Output the [x, y] coordinate of the center of the cell containing the given text.  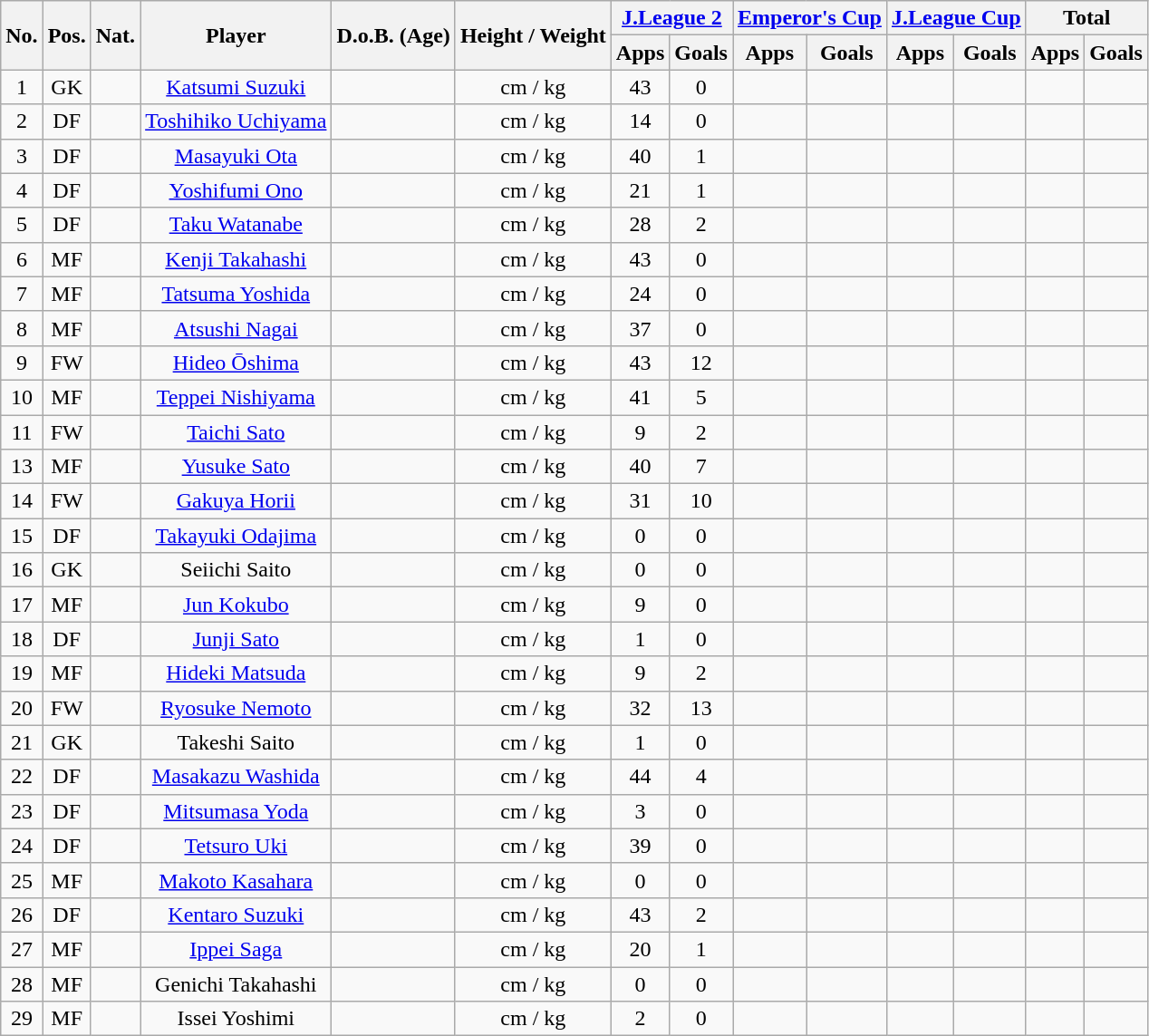
18 [22, 639]
8 [22, 328]
Gakuya Horii [236, 501]
Kentaro Suzuki [236, 915]
Ryosuke Nemoto [236, 708]
Takeshi Saito [236, 742]
Katsumi Suzuki [236, 87]
44 [640, 777]
Taichi Sato [236, 432]
J.League Cup [956, 18]
Yusuke Sato [236, 467]
31 [640, 501]
27 [22, 949]
Hideki Matsuda [236, 673]
Toshihiko Uchiyama [236, 121]
Emperor's Cup [809, 18]
No. [22, 35]
Tetsuro Uki [236, 846]
Genichi Takahashi [236, 983]
Mitsumasa Yoda [236, 811]
26 [22, 915]
37 [640, 328]
Atsushi Nagai [236, 328]
Issei Yoshimi [236, 1019]
29 [22, 1019]
Junji Sato [236, 639]
Pos. [67, 35]
15 [22, 536]
Total [1086, 18]
Takayuki Odajima [236, 536]
Kenji Takahashi [236, 259]
Masakazu Washida [236, 777]
Yoshifumi Ono [236, 190]
Taku Watanabe [236, 225]
Height / Weight [533, 35]
32 [640, 708]
Hideo Ōshima [236, 363]
25 [22, 880]
Player [236, 35]
41 [640, 397]
22 [22, 777]
39 [640, 846]
Jun Kokubo [236, 605]
6 [22, 259]
Teppei Nishiyama [236, 397]
D.o.B. (Age) [393, 35]
Tatsuma Yoshida [236, 294]
17 [22, 605]
11 [22, 432]
Makoto Kasahara [236, 880]
19 [22, 673]
16 [22, 570]
Ippei Saga [236, 949]
23 [22, 811]
12 [701, 363]
Nat. [115, 35]
Seiichi Saito [236, 570]
Masayuki Ota [236, 156]
J.League 2 [671, 18]
